Capture the cell that displays the provided text and extract its [x, y] central coordinate. 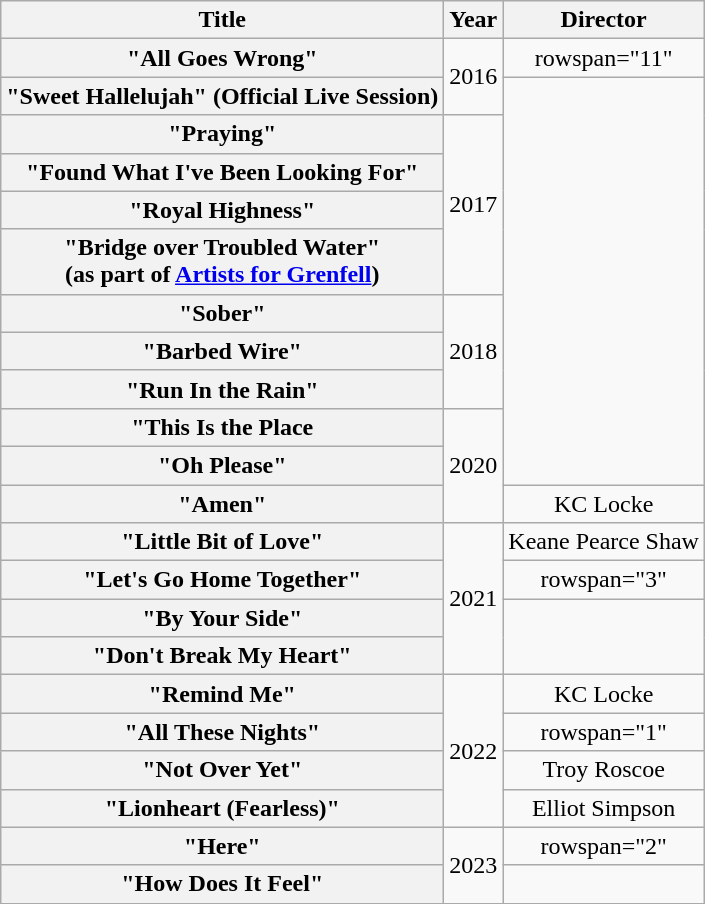
"This Is the Place [222, 427]
"Bridge over Troubled Water"(as part of Artists for Grenfell) [222, 262]
rowspan="11" [604, 58]
"Sober" [222, 313]
"Remind Me" [222, 694]
2023 [474, 865]
"How Does It Feel" [222, 884]
Troy Roscoe [604, 770]
2018 [474, 351]
Elliot Simpson [604, 808]
"Run In the Rain" [222, 389]
"Lionheart (Fearless)" [222, 808]
Year [474, 20]
2021 [474, 599]
"Little Bit of Love" [222, 542]
Title [222, 20]
"Let's Go Home Together" [222, 580]
"Royal Highness" [222, 210]
Keane Pearce Shaw [604, 542]
"Here" [222, 846]
"All Goes Wrong" [222, 58]
"Oh Please" [222, 465]
"Amen" [222, 503]
rowspan="1" [604, 732]
2016 [474, 77]
"Barbed Wire" [222, 351]
"Don't Break My Heart" [222, 656]
2022 [474, 751]
"Sweet Hallelujah" (Official Live Session) [222, 96]
"Not Over Yet" [222, 770]
2017 [474, 204]
"By Your Side" [222, 618]
"Found What I've Been Looking For" [222, 172]
rowspan="2" [604, 846]
2020 [474, 465]
"All These Nights" [222, 732]
rowspan="3" [604, 580]
"Praying" [222, 134]
Director [604, 20]
